Extract the [x, y] coordinate from the center of the cell holding the provided text.  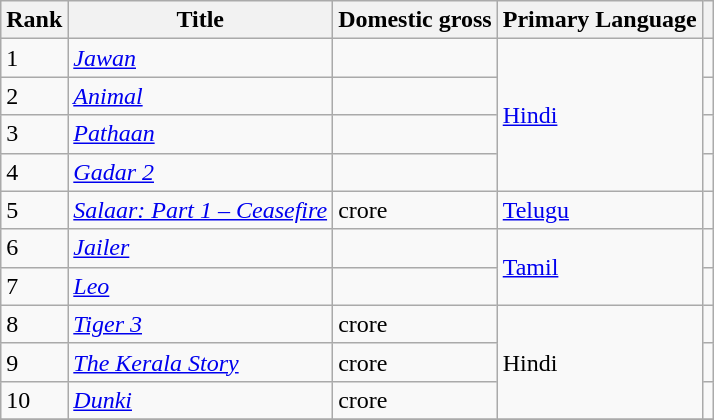
Pathaan [200, 134]
Primary Language [600, 20]
The Kerala Story [200, 362]
Domestic gross [416, 20]
Gadar 2 [200, 172]
Animal [200, 96]
Leo [200, 286]
Title [200, 20]
4 [34, 172]
9 [34, 362]
5 [34, 210]
10 [34, 400]
8 [34, 324]
2 [34, 96]
Jawan [200, 58]
Rank [34, 20]
1 [34, 58]
Jailer [200, 248]
Dunki [200, 400]
7 [34, 286]
Tiger 3 [200, 324]
Salaar: Part 1 – Ceasefire [200, 210]
6 [34, 248]
Tamil [600, 267]
3 [34, 134]
Telugu [600, 210]
